Search for the cell housing the specified text and yield its (X, Y) center coordinate. 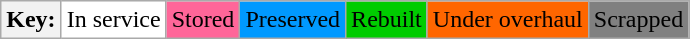
Scrapped (638, 20)
Key: (31, 20)
Preserved (293, 20)
Under overhaul (508, 20)
Rebuilt (387, 20)
In service (114, 20)
Stored (203, 20)
